Search for the cell housing the specified text and yield its [X, Y] center coordinate. 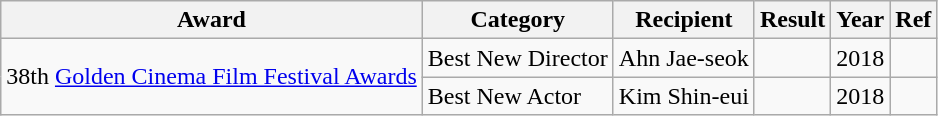
Category [518, 20]
Kim Shin-eui [684, 96]
38th Golden Cinema Film Festival Awards [212, 77]
Ref [914, 20]
Award [212, 20]
Result [792, 20]
Year [860, 20]
Recipient [684, 20]
Best New Director [518, 58]
Best New Actor [518, 96]
Ahn Jae-seok [684, 58]
